Scan for the cell matching the given text and deliver its [x, y] coordinate at center. 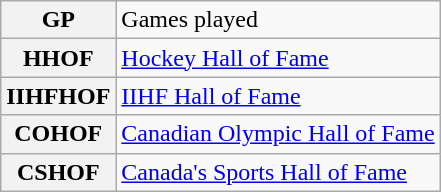
HHOF [58, 58]
COHOF [58, 134]
IIHF Hall of Fame [278, 96]
Canada's Sports Hall of Fame [278, 172]
IIHFHOF [58, 96]
Canadian Olympic Hall of Fame [278, 134]
Games played [278, 20]
GP [58, 20]
Hockey Hall of Fame [278, 58]
CSHOF [58, 172]
